Locate the cell with the specified text and output its [x, y] center coordinate. 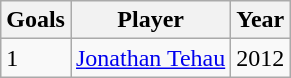
1 [36, 58]
Goals [36, 20]
Player [150, 20]
Jonathan Tehau [150, 58]
Year [260, 20]
2012 [260, 58]
